Output the [x, y] coordinate of the center of the cell containing the given text.  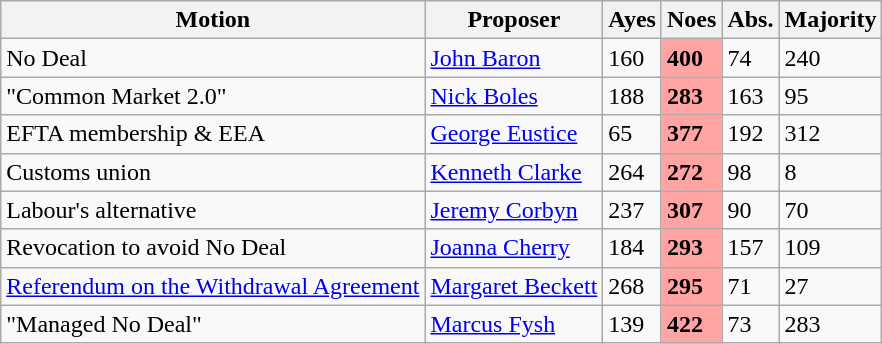
Joanna Cherry [514, 248]
157 [750, 248]
109 [830, 248]
71 [750, 286]
"Common Market 2.0" [213, 96]
George Eustice [514, 134]
Kenneth Clarke [514, 172]
27 [830, 286]
160 [632, 58]
163 [750, 96]
377 [691, 134]
Ayes [632, 20]
"Managed No Deal" [213, 324]
Margaret Beckett [514, 286]
Labour's alternative [213, 210]
Proposer [514, 20]
293 [691, 248]
73 [750, 324]
Marcus Fysh [514, 324]
74 [750, 58]
Abs. [750, 20]
Noes [691, 20]
184 [632, 248]
312 [830, 134]
65 [632, 134]
98 [750, 172]
307 [691, 210]
Customs union [213, 172]
240 [830, 58]
188 [632, 96]
264 [632, 172]
139 [632, 324]
422 [691, 324]
Referendum on the Withdrawal Agreement [213, 286]
No Deal [213, 58]
268 [632, 286]
272 [691, 172]
Revocation to avoid No Deal [213, 248]
John Baron [514, 58]
95 [830, 96]
Motion [213, 20]
237 [632, 210]
295 [691, 286]
Nick Boles [514, 96]
Majority [830, 20]
70 [830, 210]
192 [750, 134]
8 [830, 172]
Jeremy Corbyn [514, 210]
EFTA membership & EEA [213, 134]
90 [750, 210]
400 [691, 58]
